Return [X, Y] of the center of cell containing provided text 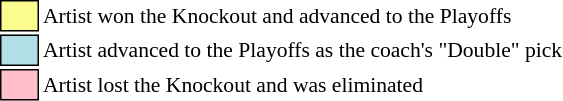
Artist lost the Knockout and was eliminated [302, 85]
Artist advanced to the Playoffs as the coach's "Double" pick [302, 50]
Artist won the Knockout and advanced to the Playoffs [302, 16]
